Determine the (X, Y) coordinate at the center of the cell enclosing the given text.  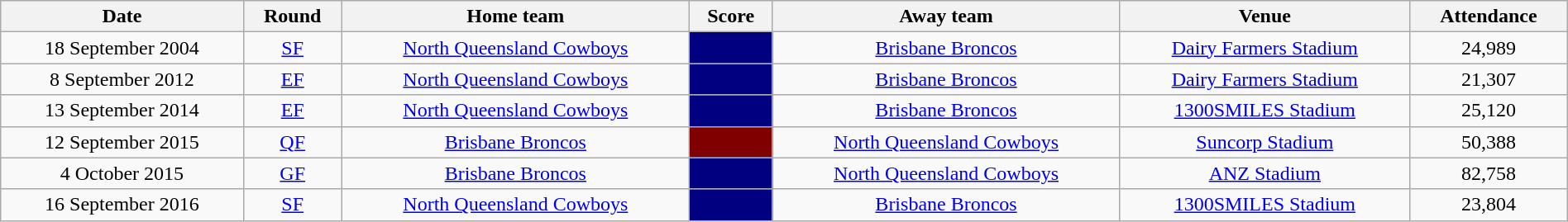
Home team (515, 17)
50,388 (1489, 142)
4 October 2015 (122, 173)
Attendance (1489, 17)
23,804 (1489, 205)
8 September 2012 (122, 79)
Round (293, 17)
24,989 (1489, 48)
ANZ Stadium (1265, 173)
QF (293, 142)
GF (293, 173)
18 September 2004 (122, 48)
12 September 2015 (122, 142)
16 September 2016 (122, 205)
82,758 (1489, 173)
13 September 2014 (122, 111)
Date (122, 17)
21,307 (1489, 79)
Suncorp Stadium (1265, 142)
25,120 (1489, 111)
Away team (946, 17)
Venue (1265, 17)
Score (731, 17)
